Find where the given text appears and provide that cell's center as (X, Y) coordinate. 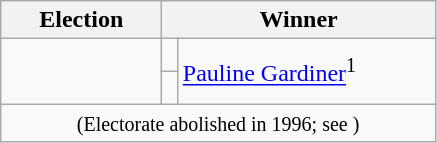
Winner (299, 20)
Pauline Gardiner1 (306, 72)
(Electorate abolished in 1996; see ) (218, 123)
Election (82, 20)
